Capture the cell that displays the provided text and extract its (X, Y) central coordinate. 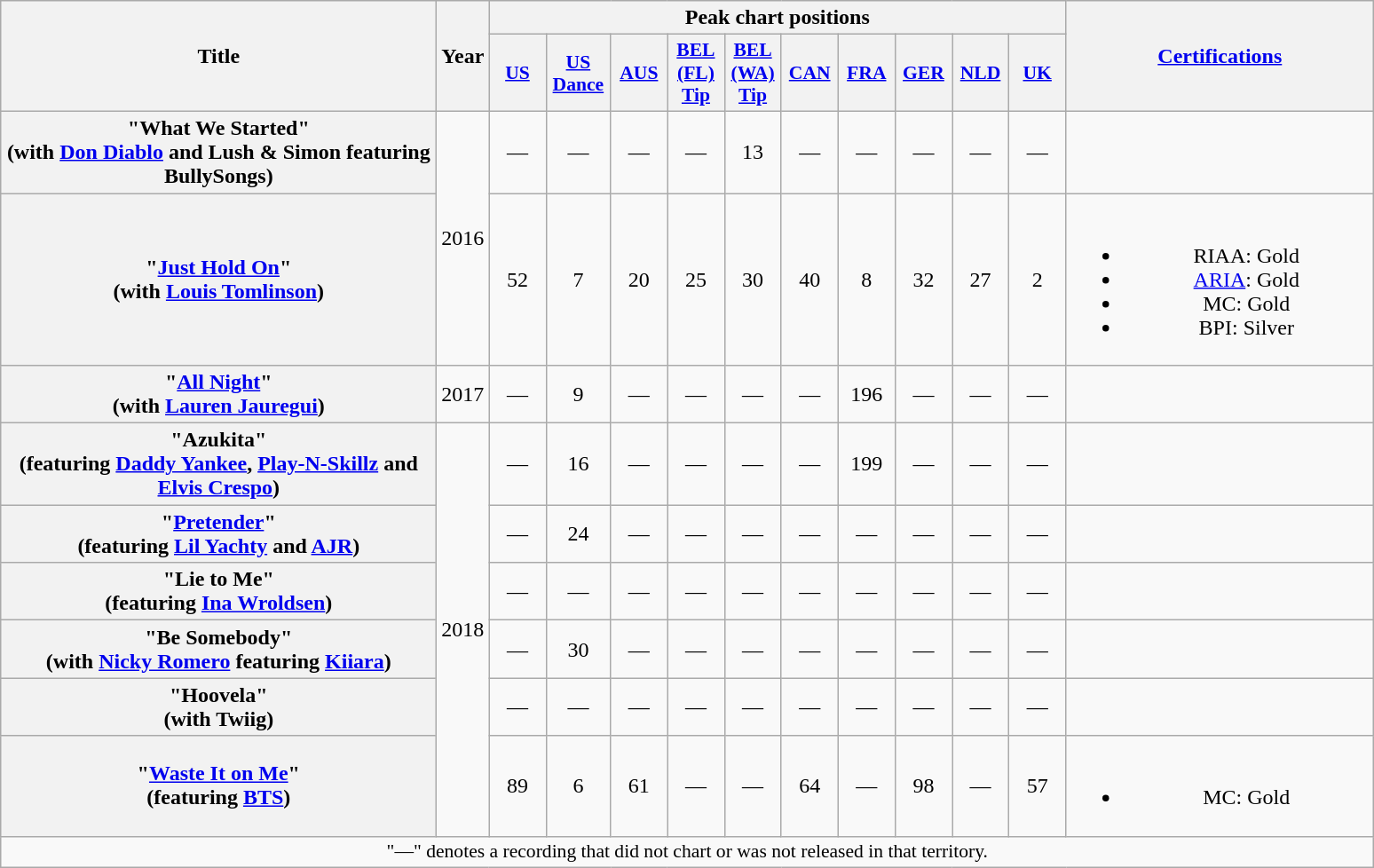
27 (980, 280)
20 (639, 280)
2018 (463, 630)
NLD (980, 73)
"What We Started"(with Don Diablo and Lush & Simon featuring BullySongs) (218, 152)
24 (579, 534)
FRA (866, 73)
CAN (809, 73)
7 (579, 280)
"Pretender" (featuring Lil Yachty and AJR) (218, 534)
25 (696, 280)
RIAA: GoldARIA: GoldMC: GoldBPI: Silver (1220, 280)
AUS (639, 73)
"Hoovela" (with Twiig) (218, 706)
16 (579, 464)
196 (866, 394)
UK (1038, 73)
MC: Gold (1220, 786)
"Just Hold On" (with Louis Tomlinson) (218, 280)
6 (579, 786)
40 (809, 280)
GER (923, 73)
98 (923, 786)
"—" denotes a recording that did not chart or was not released in that territory. (687, 852)
32 (923, 280)
BEL(WA)Tip (753, 73)
USDance (579, 73)
US (517, 73)
13 (753, 152)
"Azukita" (featuring Daddy Yankee, Play-N-Skillz and Elvis Crespo) (218, 464)
61 (639, 786)
9 (579, 394)
"Be Somebody" (with Nicky Romero featuring Kiiara) (218, 650)
Peak chart positions (778, 18)
Certifications (1220, 57)
57 (1038, 786)
2 (1038, 280)
"Lie to Me" (featuring Ina Wroldsen) (218, 591)
52 (517, 280)
89 (517, 786)
Title (218, 57)
64 (809, 786)
Year (463, 57)
199 (866, 464)
"All Night" (with Lauren Jauregui) (218, 394)
2016 (463, 238)
2017 (463, 394)
8 (866, 280)
BEL(FL)Tip (696, 73)
"Waste It on Me" (featuring BTS) (218, 786)
